Find where the given text appears and provide that cell's center as (x, y) coordinate. 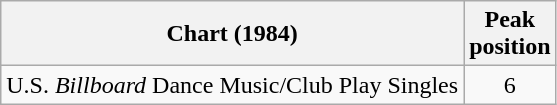
Peakposition (510, 34)
Chart (1984) (232, 34)
U.S. Billboard Dance Music/Club Play Singles (232, 85)
6 (510, 85)
